Find where the given text appears and provide that cell's center as [X, Y] coordinate. 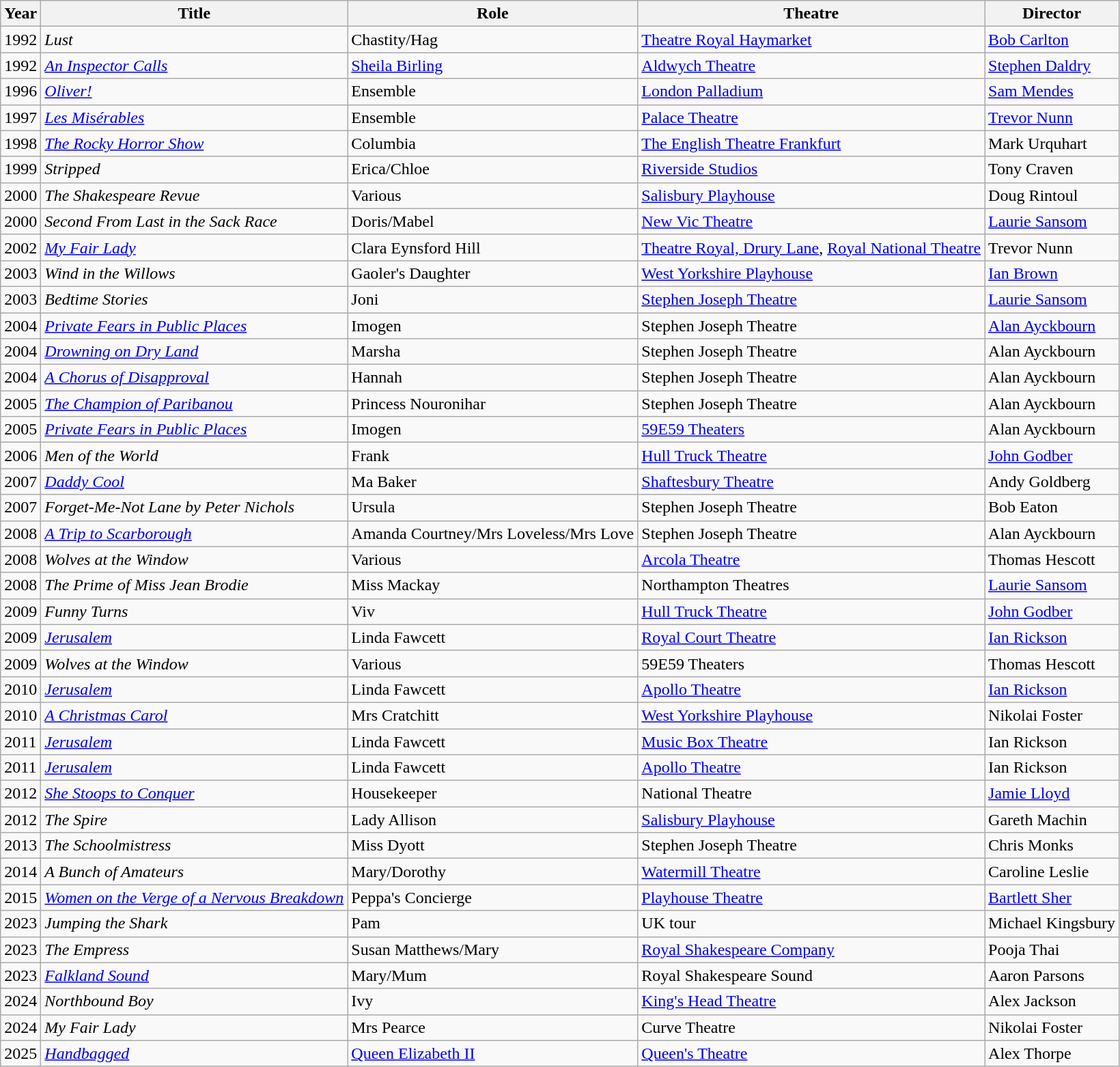
Lust [194, 40]
Drowning on Dry Land [194, 352]
Ian Brown [1052, 273]
Mrs Cratchitt [493, 715]
Women on the Verge of a Nervous Breakdown [194, 898]
Alex Jackson [1052, 1001]
Alex Thorpe [1052, 1053]
Director [1052, 14]
Falkland Sound [194, 975]
Royal Shakespeare Sound [811, 975]
Susan Matthews/Mary [493, 950]
Arcola Theatre [811, 559]
2006 [20, 456]
2014 [20, 872]
2013 [20, 846]
The English Theatre Frankfurt [811, 143]
Royal Court Theatre [811, 637]
Mrs Pearce [493, 1027]
Mark Urquhart [1052, 143]
Music Box Theatre [811, 741]
Queen Elizabeth II [493, 1053]
Forget-Me-Not Lane by Peter Nichols [194, 508]
Mary/Dorothy [493, 872]
Year [20, 14]
Theatre [811, 14]
Sam Mendes [1052, 92]
Gareth Machin [1052, 820]
Men of the World [194, 456]
Northampton Theatres [811, 585]
Marsha [493, 352]
Aldwych Theatre [811, 66]
King's Head Theatre [811, 1001]
Bob Eaton [1052, 508]
A Chorus of Disapproval [194, 378]
Ursula [493, 508]
Joni [493, 299]
Handbagged [194, 1053]
Amanda Courtney/Mrs Loveless/Mrs Love [493, 533]
Ma Baker [493, 482]
Erica/Chloe [493, 169]
Role [493, 14]
1996 [20, 92]
Theatre Royal Haymarket [811, 40]
Bob Carlton [1052, 40]
UK tour [811, 924]
Ivy [493, 1001]
Les Misérables [194, 117]
Michael Kingsbury [1052, 924]
Mary/Mum [493, 975]
She Stoops to Conquer [194, 794]
Curve Theatre [811, 1027]
Northbound Boy [194, 1001]
Doris/Mabel [493, 221]
1997 [20, 117]
Sheila Birling [493, 66]
Bedtime Stories [194, 299]
Lady Allison [493, 820]
Playhouse Theatre [811, 898]
1998 [20, 143]
Frank [493, 456]
Chastity/Hag [493, 40]
Title [194, 14]
Gaoler's Daughter [493, 273]
Peppa's Concierge [493, 898]
The Shakespeare Revue [194, 195]
An Inspector Calls [194, 66]
Columbia [493, 143]
New Vic Theatre [811, 221]
A Christmas Carol [194, 715]
National Theatre [811, 794]
Pooja Thai [1052, 950]
Royal Shakespeare Company [811, 950]
The Prime of Miss Jean Brodie [194, 585]
The Spire [194, 820]
Andy Goldberg [1052, 482]
Jamie Lloyd [1052, 794]
Second From Last in the Sack Race [194, 221]
The Champion of Paribanou [194, 404]
The Schoolmistress [194, 846]
Viv [493, 611]
Aaron Parsons [1052, 975]
Wind in the Willows [194, 273]
Shaftesbury Theatre [811, 482]
The Rocky Horror Show [194, 143]
Princess Nouronihar [493, 404]
A Bunch of Amateurs [194, 872]
1999 [20, 169]
Queen's Theatre [811, 1053]
Daddy Cool [194, 482]
2002 [20, 247]
London Palladium [811, 92]
Stephen Daldry [1052, 66]
Oliver! [194, 92]
Riverside Studios [811, 169]
Miss Mackay [493, 585]
Chris Monks [1052, 846]
Pam [493, 924]
Funny Turns [194, 611]
Theatre Royal, Drury Lane, Royal National Theatre [811, 247]
2015 [20, 898]
Bartlett Sher [1052, 898]
Housekeeper [493, 794]
Miss Dyott [493, 846]
Palace Theatre [811, 117]
2025 [20, 1053]
Tony Craven [1052, 169]
Hannah [493, 378]
Stripped [194, 169]
The Empress [194, 950]
Watermill Theatre [811, 872]
Caroline Leslie [1052, 872]
A Trip to Scarborough [194, 533]
Doug Rintoul [1052, 195]
Jumping the Shark [194, 924]
Clara Eynsford Hill [493, 247]
